From the cell containing the given text, extract its center point as [X, Y] coordinate. 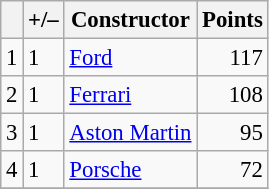
95 [232, 133]
+/– [44, 20]
4 [12, 170]
72 [232, 170]
108 [232, 95]
Ford [130, 58]
3 [12, 133]
Points [232, 20]
2 [12, 95]
117 [232, 58]
Constructor [130, 20]
Ferrari [130, 95]
Aston Martin [130, 133]
Porsche [130, 170]
